Provide the [x, y] coordinate of the cell's center where the given text is located.  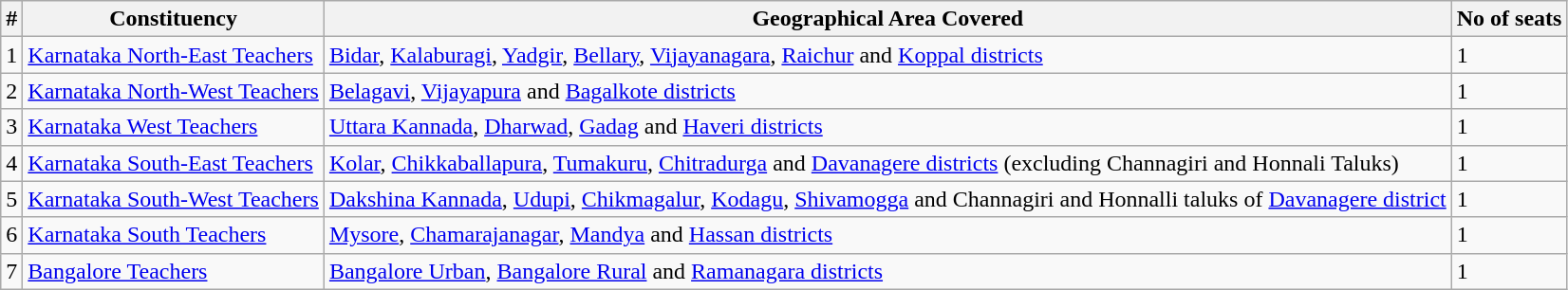
Karnataka South-East Teachers [174, 163]
Uttara Kannada, Dharwad, Gadag and Haveri districts [887, 127]
4 [11, 163]
Bangalore Teachers [174, 271]
Karnataka West Teachers [174, 127]
Karnataka North-West Teachers [174, 91]
Dakshina Kannada, Udupi, Chikmagalur, Kodagu, Shivamogga and Channagiri and Honnalli taluks of Davanagere district [887, 199]
5 [11, 199]
Belagavi, Vijayapura and Bagalkote districts [887, 91]
Constituency [174, 19]
# [11, 19]
Karnataka South-West Teachers [174, 199]
2 [11, 91]
3 [11, 127]
Bangalore Urban, Bangalore Rural and Ramanagara districts [887, 271]
Karnataka North-East Teachers [174, 55]
Geographical Area Covered [887, 19]
Mysore, Chamarajanagar, Mandya and Hassan districts [887, 235]
Kolar, Chikkaballapura, Tumakuru, Chitradurga and Davanagere districts (excluding Channagiri and Honnali Taluks) [887, 163]
No of seats [1509, 19]
Bidar, Kalaburagi, Yadgir, Bellary, Vijayanagara, Raichur and Koppal districts [887, 55]
7 [11, 271]
6 [11, 235]
Karnataka South Teachers [174, 235]
